Output the [X, Y] coordinate of the center of the cell containing the given text.  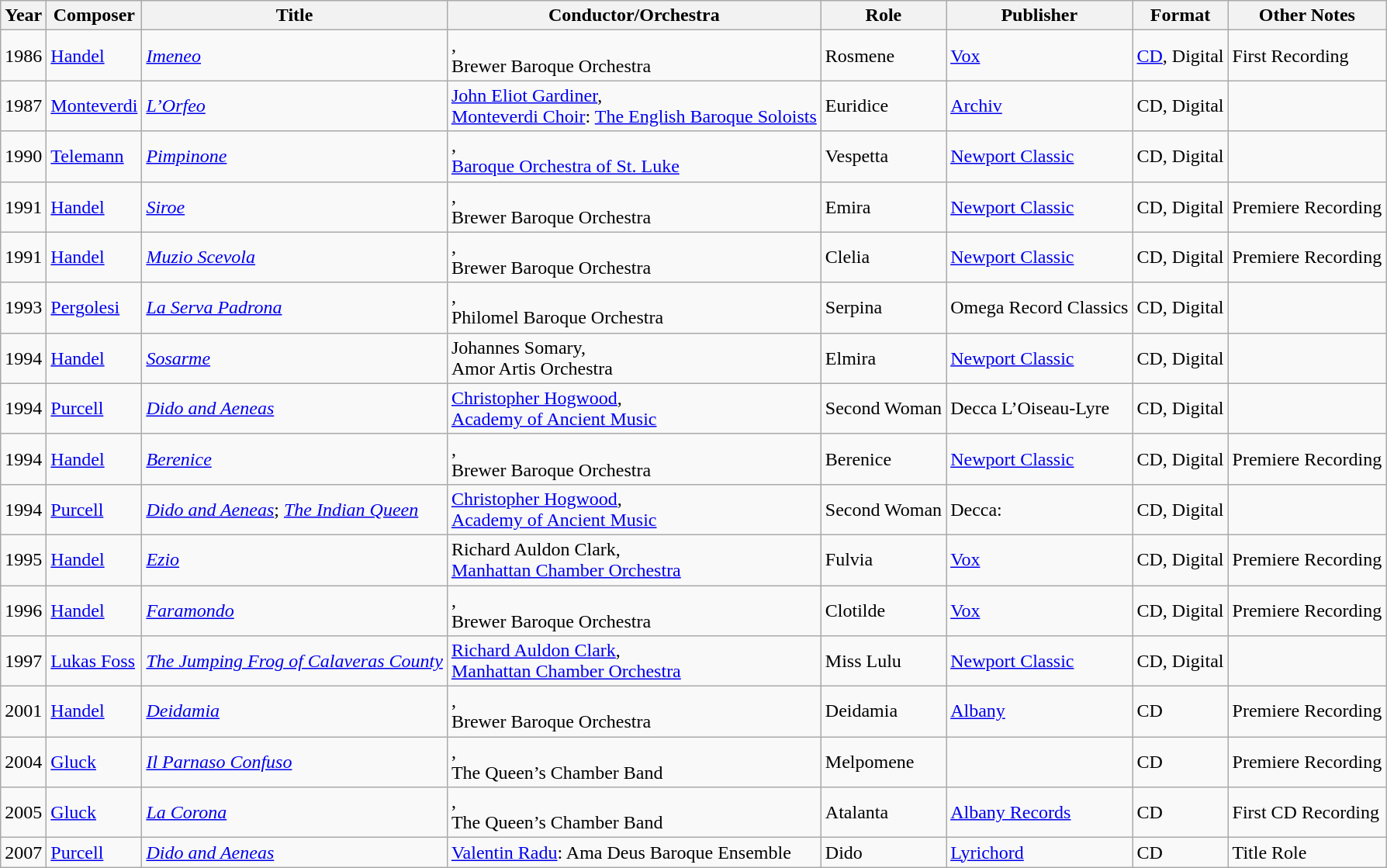
Decca: [1039, 509]
Lukas Foss [95, 661]
Il Parnaso Confuso [295, 762]
Albany Records [1039, 813]
Clelia [883, 258]
Serpina [883, 307]
Monteverdi [95, 105]
Rosmene [883, 56]
1990 [23, 157]
L’Orfeo [295, 105]
2001 [23, 712]
Pergolesi [95, 307]
Title [295, 16]
Omega Record Classics [1039, 307]
1993 [23, 307]
Imeneo [295, 56]
Clotilde [883, 610]
Pimpinone [295, 157]
Melpomene [883, 762]
La Corona [295, 813]
Dido and Aeneas; The Indian Queen [295, 509]
Sosarme [295, 358]
,Philomel Baroque Orchestra [634, 307]
Year [23, 16]
2004 [23, 762]
1995 [23, 560]
Muzio Scevola [295, 258]
Emira [883, 206]
Euridice [883, 105]
Format [1181, 16]
Miss Lulu [883, 661]
Johannes Somary,Amor Artis Orchestra [634, 358]
1996 [23, 610]
,Baroque Orchestra of St. Luke [634, 157]
2007 [23, 852]
Siroe [295, 206]
Faramondo [295, 610]
The Jumping Frog of Calaveras County [295, 661]
Albany [1039, 712]
1986 [23, 56]
Fulvia [883, 560]
Dido [883, 852]
1997 [23, 661]
Decca L’Oiseau-Lyre [1039, 408]
Title Role [1307, 852]
Lyrichord [1039, 852]
Role [883, 16]
Other Notes [1307, 16]
Conductor/Orchestra [634, 16]
Composer [95, 16]
Vespetta [883, 157]
2005 [23, 813]
La Serva Padrona [295, 307]
John Eliot Gardiner,Monteverdi Choir: The English Baroque Soloists [634, 105]
Atalanta [883, 813]
Valentin Radu: Ama Deus Baroque Ensemble [634, 852]
First Recording [1307, 56]
1987 [23, 105]
Archiv [1039, 105]
Publisher [1039, 16]
Elmira [883, 358]
Telemann [95, 157]
First CD Recording [1307, 813]
Ezio [295, 560]
